Extract the (x, y) coordinate from the center of the cell holding the provided text.  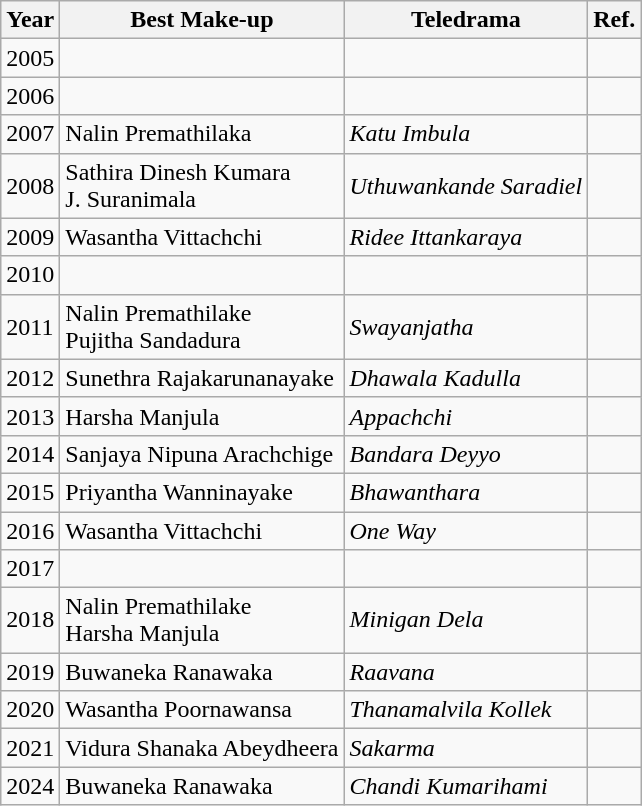
Harsha Manjula (202, 416)
Minigan Dela (466, 620)
2020 (30, 710)
2021 (30, 748)
Katu Imbula (466, 134)
Nalin Premathilake Pujitha Sandadura (202, 326)
2015 (30, 492)
Sathira Dinesh Kumara J. Suranimala (202, 186)
2014 (30, 454)
Best Make-up (202, 20)
Nalin Premathilaka (202, 134)
2018 (30, 620)
Appachchi (466, 416)
Bhawanthara (466, 492)
Swayanjatha (466, 326)
Nalin Premathilake Harsha Manjula (202, 620)
2017 (30, 569)
2012 (30, 378)
Ref. (614, 20)
2009 (30, 237)
2011 (30, 326)
Sakarma (466, 748)
2008 (30, 186)
Raavana (466, 672)
2016 (30, 531)
Teledrama (466, 20)
2005 (30, 58)
2007 (30, 134)
Sanjaya Nipuna Arachchige (202, 454)
Priyantha Wanninayake (202, 492)
Ridee Ittankaraya (466, 237)
Year (30, 20)
Wasantha Poornawansa (202, 710)
Uthuwankande Saradiel (466, 186)
2019 (30, 672)
One Way (466, 531)
Thanamalvila Kollek (466, 710)
2013 (30, 416)
Bandara Deyyo (466, 454)
2006 (30, 96)
Sunethra Rajakarunanayake (202, 378)
2010 (30, 275)
Dhawala Kadulla (466, 378)
2024 (30, 786)
Chandi Kumarihami (466, 786)
Vidura Shanaka Abeydheera (202, 748)
